Return (x, y) of the center of cell containing provided text 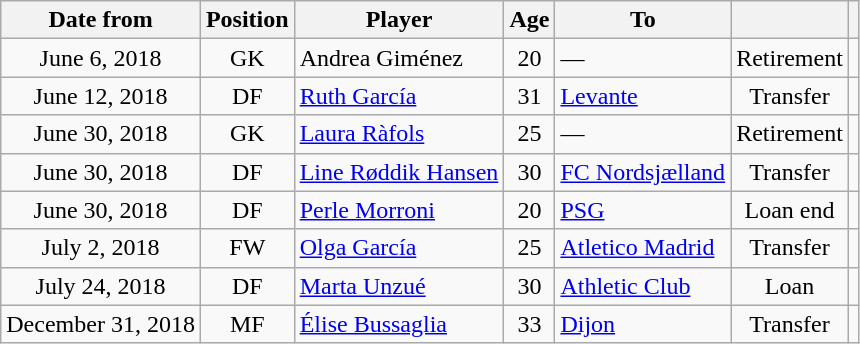
July 24, 2018 (101, 286)
Player (399, 20)
33 (530, 324)
Marta Unzué (399, 286)
Athletic Club (643, 286)
Age (530, 20)
Position (247, 20)
December 31, 2018 (101, 324)
June 12, 2018 (101, 96)
Levante (643, 96)
MF (247, 324)
Line Røddik Hansen (399, 172)
Perle Morroni (399, 210)
31 (530, 96)
FW (247, 248)
FC Nordsjælland (643, 172)
Ruth García (399, 96)
Loan end (790, 210)
July 2, 2018 (101, 248)
Atletico Madrid (643, 248)
June 6, 2018 (101, 58)
Andrea Giménez (399, 58)
Olga García (399, 248)
To (643, 20)
Loan (790, 286)
Dijon (643, 324)
Date from (101, 20)
Laura Ràfols (399, 134)
PSG (643, 210)
Élise Bussaglia (399, 324)
